For the text-containing cell, return its midpoint in [x, y] coordinate format. 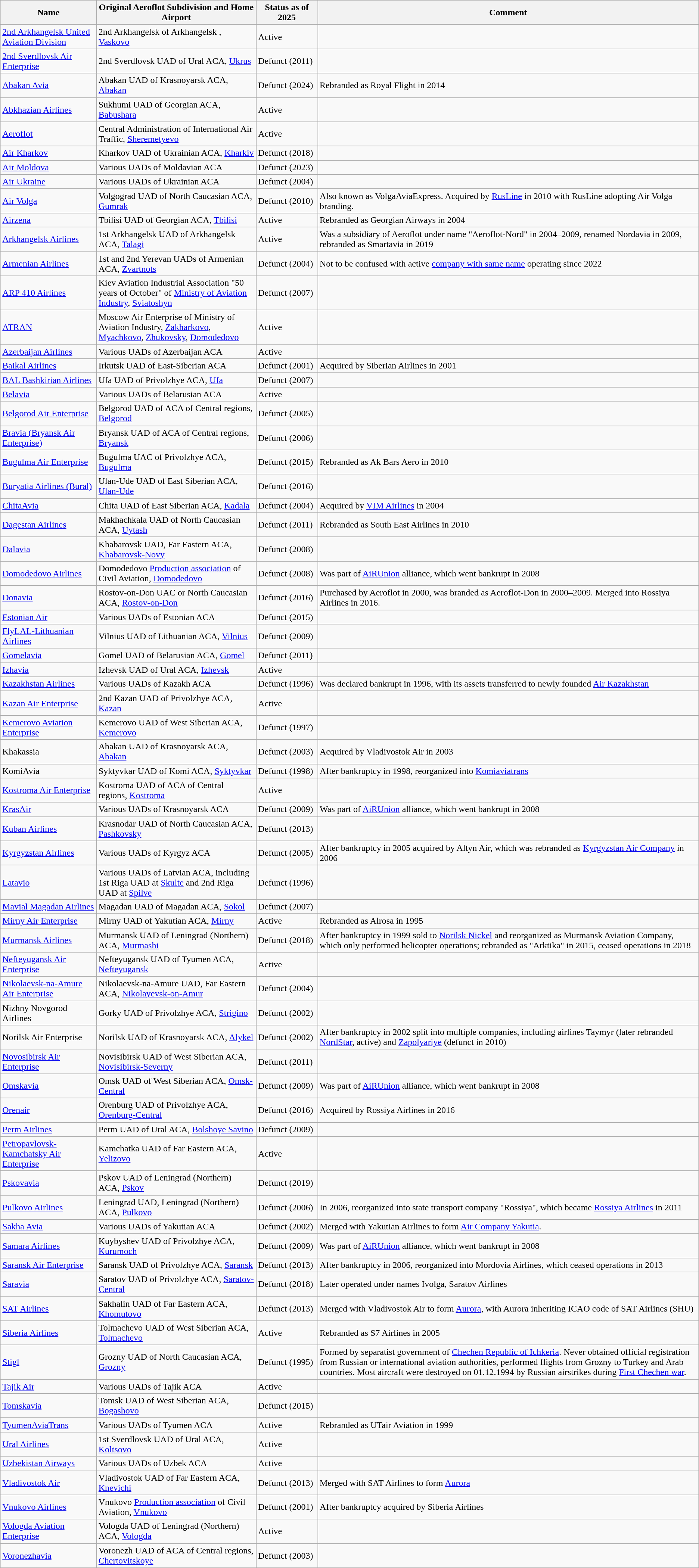
Pskovavia [49, 1183]
Various UADs of Yakutian ACA [176, 1226]
After bankruptcy acquired by Siberia Airlines [508, 1507]
Irkutsk UAD of East-Siberian ACA [176, 366]
Gorky UAD of Privolzhye ACA, Strigino [176, 1013]
Rebranded as South East Airlines in 2010 [508, 525]
Vnukovo Airlines [49, 1507]
Izhevsk UAD of Ural ACA, Izhevsk [176, 670]
Abakan Avia [49, 85]
Belgorod UAD of ACA of Central regions, Belgorod [176, 414]
Defunct (2019) [287, 1183]
Various UADs of Estonian ACA [176, 617]
Kemerovo UAD of West Siberian ACA, Kemerovo [176, 727]
Various UADs of Krasnoyarsk ACA [176, 809]
Norilsk Air Enterprise [49, 1037]
Petropavlovsk-Kamchatsky Air Enterprise [49, 1154]
Merged with Vladivostok Air to form Aurora, with Aurora inheriting ICAO code of SAT Airlines (SHU) [508, 1308]
Norilsk UAD of Krasnoyarsk ACA, Alykel [176, 1037]
Nefteyugansk UAD of Tyumen ACA, Nefteyugansk [176, 965]
Acquired by Vladivostok Air in 2003 [508, 752]
Voronezh UAD of ACA of Central regions, Chertovitskoye [176, 1555]
Bryansk UAD of ACA of Central regions, Bryansk [176, 438]
Buryatia Airlines (Bural) [49, 486]
Purchased by Aeroflot in 2000, was branded as Aeroflot-Don in 2000–2009. Merged into Rossiya Airlines in 2016. [508, 597]
Kamchatka UAD of Far Eastern ACA, Yelizovo [176, 1154]
Various UADs of Azerbaijan ACA [176, 352]
Novosibirsk Air Enterprise [49, 1062]
Saravia [49, 1284]
BAL Bashkirian Airlines [49, 380]
Kharkov UAD of Ukrainian ACA, Kharkiv [176, 153]
Nizhny Novgorod Airlines [49, 1013]
Aeroflot [49, 134]
ARP 410 Airlines [49, 293]
Perm Airlines [49, 1129]
Various UADs of Uzbek ACA [176, 1463]
Chita UAD of East Siberian ACA, Kadala [176, 505]
Rebranded as Alrosa in 1995 [508, 921]
Izhavia [49, 670]
2nd Sverdlovsk UAD of Ural ACA, Ukrus [176, 61]
Various UADs of Belarusian ACA [176, 394]
Kiev Aviation Industrial Association "50 years of October" of Ministry of Aviation Industry, Sviatoshyn [176, 293]
Nikolaevsk-na-Amure UAD, Far Eastern ACA, Nikolayevsk-on-Amur [176, 989]
Air Ukraine [49, 181]
After bankruptcy in 1998, reorganized into Komiaviatrans [508, 771]
2nd Arkhangelsk of Arkhangelsk , Vaskovo [176, 37]
Merged with Yakutian Airlines to form Air Company Yakutia. [508, 1226]
Bugulma UAC of Privolzhye ACA, Bugulma [176, 462]
Ufa UAD of Privolzhye ACA, Ufa [176, 380]
Saratov UAD of Privolzhye ACA, Saratov-Central [176, 1284]
Arkhangelsk Airlines [49, 239]
After bankruptcy in 2006, reorganized into Mordovia Airlines, which ceased operations in 2013 [508, 1265]
Novisibirsk UAD of West Siberian ACA, Novisibirsk-Severny [176, 1062]
2nd Kazan UAD of Privolzhye ACA, Kazan [176, 703]
Sakhalin UAD of Far Eastern ACA, Khomutovo [176, 1308]
Vnukovo Production association of Civil Aviation, Vnukovo [176, 1507]
Was a subsidiary of Aeroflot under name "Aeroflot-Nord" in 2004–2009, renamed Nordavia in 2009, rebranded as Smartavia in 2019 [508, 239]
Status as of 2025 [287, 13]
Rostov-on-Don UAC or North Caucasian ACA, Rostov-on-Don [176, 597]
Magadan UAD of Magadan ACA, Sokol [176, 906]
Also known as VolgaAviaExpress. Acquired by RusLine in 2010 with RusLine adopting Air Volga branding. [508, 201]
Airzena [49, 220]
Omsk UAD of West Siberian ACA, Omsk-Central [176, 1086]
Murmansk Airlines [49, 940]
Orenair [49, 1110]
Mirny UAD of Yakutian ACA, Mirny [176, 921]
Tbilisi UAD of Georgian ACA, Tbilisi [176, 220]
Air Kharkov [49, 153]
Krasnodar UAD of North Caucasian ACA, Pashkovsky [176, 829]
1st Sverdlovsk UAD of Ural ACA, Koltsovo [176, 1444]
Vladivostok Air [49, 1483]
Mirny Air Enterprise [49, 921]
Comment [508, 13]
Volgograd UAD of North Caucasian ACA, Gumrak [176, 201]
Original Aeroflot Subdivision and Home Airport [176, 13]
Murmansk UAD of Leningrad (Northern) ACA, Murmashi [176, 940]
Defunct (2024) [287, 85]
Rebranded as S7 Airlines in 2005 [508, 1333]
Various UADs of Kyrgyz ACA [176, 853]
1st Arkhangelsk UAD of Arkhangelsk ACA, Talagi [176, 239]
Tomsk UAD of West Siberian ACA, Bogashovo [176, 1406]
Nikolaevsk-na-Amure Air Enterprise [49, 989]
Ural Airlines [49, 1444]
Kuban Airlines [49, 829]
Various UADs of Moldavian ACA [176, 167]
Belgorod Air Enterprise [49, 414]
Bravia (Bryansk Air Enterprise) [49, 438]
Mavial Magadan Airlines [49, 906]
1st and 2nd Yerevan UADs of Armenian ACA, Zvartnots [176, 264]
In 2006, reorganized into state transport company "Rossiya", which became Rossiya Airlines in 2011 [508, 1207]
ChitaAvia [49, 505]
After bankruptcy in 2005 acquired by Altyn Air, which was rebranded as Kyrgyzstan Air Company in 2006 [508, 853]
Sakha Avia [49, 1226]
Name [49, 13]
Not to be confused with active company with same name operating since 2022 [508, 264]
Siberia Airlines [49, 1333]
Kyrgyzstan Airlines [49, 853]
Azerbaijan Airlines [49, 352]
Grozny UAD of North Caucasian ACA, Grozny [176, 1362]
Saransk Air Enterprise [49, 1265]
Various UADs of Tyumen ACA [176, 1425]
Acquired by Siberian Airlines in 2001 [508, 366]
Later operated under names Ivolga, Saratov Airlines [508, 1284]
Makhachkala UAD of North Caucasian ACA, Uytash [176, 525]
Various UADs of Ukrainian ACA [176, 181]
Acquired by Rossiya Airlines in 2016 [508, 1110]
Tomskavia [49, 1406]
Kostroma Air Enterprise [49, 790]
Uzbekistan Airways [49, 1463]
Khabarovsk UAD, Far Eastern ACA, Khabarovsk-Novy [176, 549]
Latavio [49, 882]
Stigl [49, 1362]
Defunct (1998) [287, 771]
2nd Arkhangelsk United Aviation Division [49, 37]
Rebranded as Georgian Airways in 2004 [508, 220]
Leningrad UAD, Leningrad (Northern) ACA, Pulkovo [176, 1207]
Pskov UAD of Leningrad (Northern) ACA, Pskov [176, 1183]
Kostroma UAD of ACA of Central regions, Kostroma [176, 790]
Kuybyshev UAD of Privolzhye ACA, Kurumoch [176, 1245]
Dalavia [49, 549]
Domodedovo Airlines [49, 573]
Central Administration of International Air Traffic, Sheremetyevo [176, 134]
Various UADs of Kazakh ACA [176, 684]
Moscow Air Enterprise of Ministry of Aviation Industry, Zakharkovo, Myachkovo, Zhukovsky, Domodedovo [176, 327]
Saransk UAD of Privolzhye ACA, Saransk [176, 1265]
Nefteyugansk Air Enterprise [49, 965]
Pulkovo Airlines [49, 1207]
Merged with SAT Airlines to form Aurora [508, 1483]
Baikal Airlines [49, 366]
Various UADs of Latvian ACA, including 1st Riga UAD at Skulte and 2nd Riga UAD at Spilve [176, 882]
Sukhumi UAD of Georgian ACA, Babushara [176, 110]
Donavia [49, 597]
Samara Airlines [49, 1245]
Vologda UAD of Leningrad (Northern) ACA, Vologda [176, 1531]
Air Volga [49, 201]
Defunct (1997) [287, 727]
Air Moldova [49, 167]
Perm UAD of Ural ACA, Bolshoye Savino [176, 1129]
Was declared bankrupt in 1996, with its assets transferred to newly founded Air Kazakhstan [508, 684]
Tajik Air [49, 1387]
Khakassia [49, 752]
Kazakhstan Airlines [49, 684]
Kazan Air Enterprise [49, 703]
Vologda Aviation Enterprise [49, 1531]
Omskavia [49, 1086]
Acquired by VIM Airlines in 2004 [508, 505]
Belavia [49, 394]
Rebranded as Royal Flight in 2014 [508, 85]
Rebranded as UTair Aviation in 1999 [508, 1425]
Vladivostok UAD of Far Eastern ACA, Knevichi [176, 1483]
Defunct (1995) [287, 1362]
Tolmachevo UAD of West Siberian ACA, Tolmachevo [176, 1333]
Orenburg UAD of Privolzhye ACA, Orenburg-Central [176, 1110]
Ulan-Ude UAD of East Siberian ACA, Ulan-Ude [176, 486]
Gomelavia [49, 656]
Various UADs of Tajik ACA [176, 1387]
Voronezhavia [49, 1555]
FlyLAL-Lithuanian Airlines [49, 636]
Dagestan Airlines [49, 525]
TyumenAviaTrans [49, 1425]
Estonian Air [49, 617]
Defunct (2010) [287, 201]
Kemerovo Aviation Enterprise [49, 727]
KrasAir [49, 809]
Syktyvkar UAD of Komi ACA, Syktyvkar [176, 771]
Bugulma Air Enterprise [49, 462]
ATRAN [49, 327]
Gomel UAD of Belarusian ACA, Gomel [176, 656]
Rebranded as Ak Bars Aero in 2010 [508, 462]
Abkhazian Airlines [49, 110]
Armenian Airlines [49, 264]
2nd Sverdlovsk Air Enterprise [49, 61]
Domodedovo Production association of Civil Aviation, Domodedovo [176, 573]
Defunct (2023) [287, 167]
Vilnius UAD of Lithuanian ACA, Vilnius [176, 636]
KomiAvia [49, 771]
SAT Airlines [49, 1308]
